Detect which cell encompasses the target text, then output its (x, y) center coordinate. 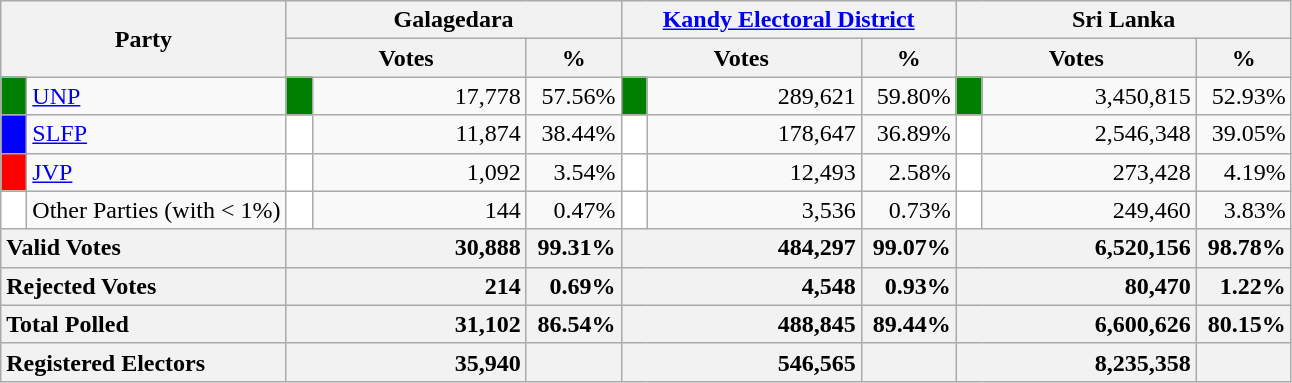
3.54% (574, 172)
80.15% (1244, 324)
Registered Electors (144, 362)
0.73% (908, 210)
2.58% (908, 172)
57.56% (574, 96)
214 (406, 286)
99.07% (908, 248)
4,548 (741, 286)
6,520,156 (1076, 248)
59.80% (908, 96)
31,102 (406, 324)
488,845 (741, 324)
0.93% (908, 286)
89.44% (908, 324)
0.47% (574, 210)
12,493 (754, 172)
17,778 (419, 96)
484,297 (741, 248)
Sri Lanka (1124, 20)
Rejected Votes (144, 286)
8,235,358 (1076, 362)
11,874 (419, 134)
249,460 (1089, 210)
3.83% (1244, 210)
6,600,626 (1076, 324)
3,536 (754, 210)
99.31% (574, 248)
35,940 (406, 362)
144 (419, 210)
0.69% (574, 286)
86.54% (574, 324)
546,565 (741, 362)
289,621 (754, 96)
Party (144, 39)
Total Polled (144, 324)
SLFP (156, 134)
UNP (156, 96)
Other Parties (with < 1%) (156, 210)
Valid Votes (144, 248)
39.05% (1244, 134)
273,428 (1089, 172)
3,450,815 (1089, 96)
52.93% (1244, 96)
98.78% (1244, 248)
2,546,348 (1089, 134)
36.89% (908, 134)
80,470 (1076, 286)
Kandy Electoral District (788, 20)
Galagedara (454, 20)
1,092 (419, 172)
4.19% (1244, 172)
1.22% (1244, 286)
38.44% (574, 134)
JVP (156, 172)
30,888 (406, 248)
178,647 (754, 134)
